Search for the cell housing the specified text and yield its (x, y) center coordinate. 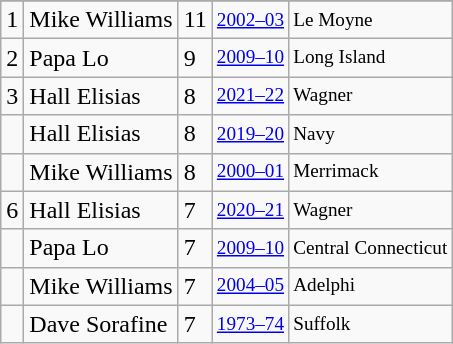
Merrimack (370, 172)
11 (195, 20)
Long Island (370, 58)
Dave Sorafine (101, 324)
Suffolk (370, 324)
2000–01 (250, 172)
2020–21 (250, 210)
2019–20 (250, 134)
9 (195, 58)
1973–74 (250, 324)
Adelphi (370, 286)
2 (12, 58)
6 (12, 210)
Central Connecticut (370, 248)
2021–22 (250, 96)
2004–05 (250, 286)
2002–03 (250, 20)
3 (12, 96)
1 (12, 20)
Le Moyne (370, 20)
Navy (370, 134)
